Determine the [x, y] coordinate at the center of the cell enclosing the given text.  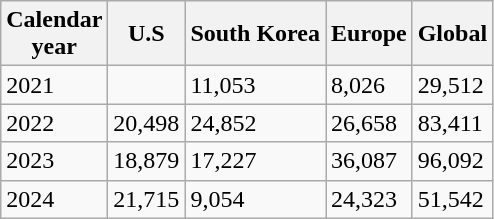
Europe [370, 34]
Calendaryear [54, 34]
21,715 [146, 199]
24,852 [256, 123]
18,879 [146, 161]
2023 [54, 161]
South Korea [256, 34]
96,092 [452, 161]
Global [452, 34]
11,053 [256, 85]
9,054 [256, 199]
24,323 [370, 199]
U.S [146, 34]
51,542 [452, 199]
2021 [54, 85]
29,512 [452, 85]
2024 [54, 199]
20,498 [146, 123]
83,411 [452, 123]
17,227 [256, 161]
36,087 [370, 161]
26,658 [370, 123]
8,026 [370, 85]
2022 [54, 123]
